Capture the cell that displays the provided text and extract its [x, y] central coordinate. 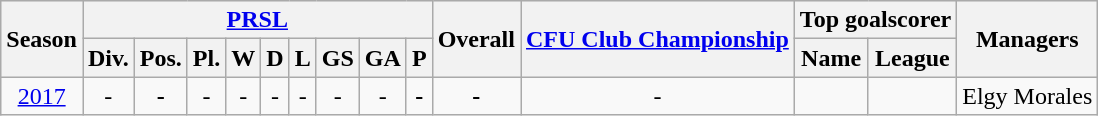
Pos. [160, 58]
Div. [108, 58]
PRSL [257, 20]
2017 [42, 96]
Name [831, 58]
P [419, 58]
GS [338, 58]
L [302, 58]
D [275, 58]
Season [42, 39]
League [912, 58]
Top goalscorer [875, 20]
GA [382, 58]
Managers [1028, 39]
Pl. [206, 58]
Overall [476, 39]
Elgy Morales [1028, 96]
CFU Club Championship [657, 39]
W [244, 58]
